Detect which cell encompasses the target text, then output its (x, y) center coordinate. 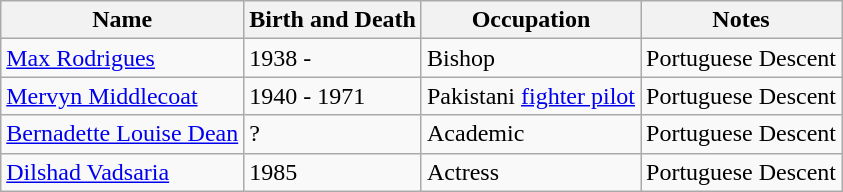
Bernadette Louise Dean (122, 134)
Birth and Death (333, 20)
Notes (742, 20)
Occupation (530, 20)
Mervyn Middlecoat (122, 96)
Name (122, 20)
1940 - 1971 (333, 96)
Pakistani fighter pilot (530, 96)
Max Rodrigues (122, 58)
1985 (333, 172)
? (333, 134)
Dilshad Vadsaria (122, 172)
Academic (530, 134)
Actress (530, 172)
Bishop (530, 58)
1938 - (333, 58)
